Find where the given text appears and provide that cell's center as (X, Y) coordinate. 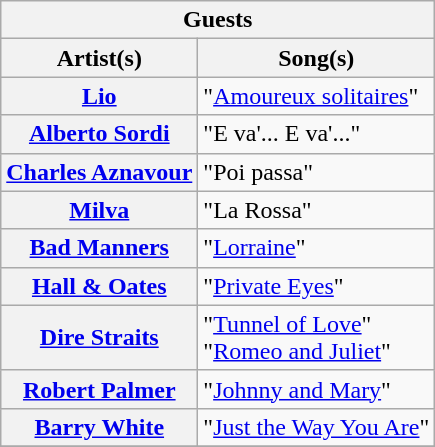
Artist(s) (100, 58)
"Lorraine" (316, 248)
"Private Eyes" (316, 286)
Alberto Sordi (100, 134)
Barry White (100, 427)
"La Rossa" (316, 210)
"Tunnel of Love" "Romeo and Juliet" (316, 338)
Guests (218, 20)
Charles Aznavour (100, 172)
Lio (100, 96)
Bad Manners (100, 248)
"Just the Way You Are" (316, 427)
Dire Straits (100, 338)
Milva (100, 210)
Hall & Oates (100, 286)
"E va'... E va'..." (316, 134)
"Amoureux solitaires" (316, 96)
Robert Palmer (100, 389)
"Johnny and Mary" (316, 389)
"Poi passa" (316, 172)
Song(s) (316, 58)
